Scan for the cell matching the given text and deliver its [x, y] coordinate at center. 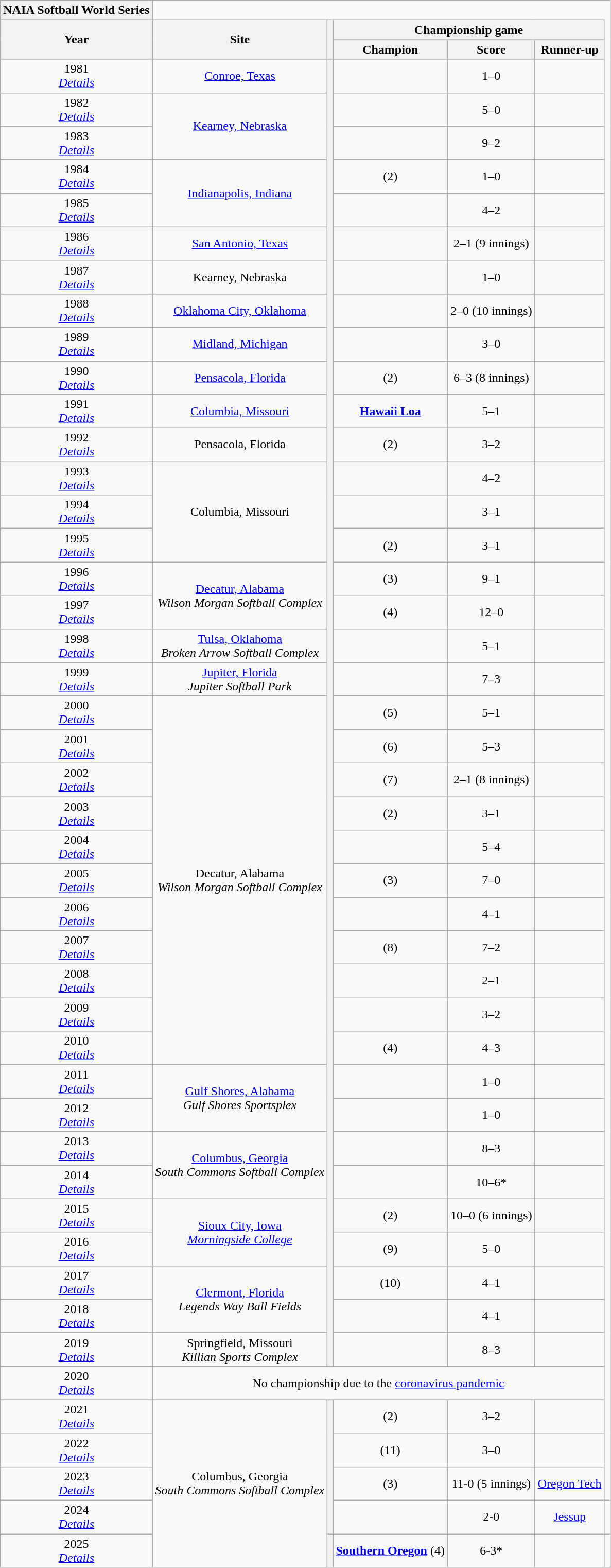
1984Details [76, 176]
1990Details [76, 377]
10–0 (6 innings) [491, 1216]
1982Details [76, 109]
Indianapolis, Indiana [240, 193]
Jessup [569, 1518]
2009Details [76, 1015]
1981Details [76, 76]
2022 Details [76, 1450]
(9) [390, 1249]
1994Details [76, 512]
5–3 [491, 746]
Oklahoma City, Oklahoma [240, 310]
2002Details [76, 780]
2000Details [76, 713]
2019Details [76, 1350]
Southern Oregon (4) [390, 1550]
6–3 (8 innings) [491, 377]
NAIA Softball World Series [76, 10]
9–2 [491, 143]
(8) [390, 948]
2014Details [76, 1182]
(7) [390, 780]
2–1 (9 innings) [491, 243]
2024Details [76, 1518]
San Antonio, Texas [240, 243]
2-0 [491, 1518]
2017Details [76, 1283]
9–1 [491, 579]
2021 Details [76, 1417]
2011Details [76, 1082]
1986Details [76, 243]
2006Details [76, 914]
1998Details [76, 646]
Gulf Shores, AlabamaGulf Shores Sportsplex [240, 1098]
1985Details [76, 210]
2010Details [76, 1048]
1992Details [76, 445]
Championship game [468, 30]
12–0 [491, 612]
Midland, Michigan [240, 344]
Tulsa, OklahomaBroken Arrow Softball Complex [240, 646]
Sioux City, IowaMorningside College [240, 1232]
Year [76, 40]
5–4 [491, 847]
2001Details [76, 746]
(11) [390, 1450]
(10) [390, 1283]
6-3* [491, 1550]
Runner-up [569, 49]
1993Details [76, 478]
Champion [390, 49]
7–3 [491, 679]
2016Details [76, 1249]
1983Details [76, 143]
2004Details [76, 847]
Score [491, 49]
2–1 [491, 981]
Hawaii Loa [390, 411]
1989Details [76, 344]
2012Details [76, 1115]
1999Details [76, 679]
7–2 [491, 948]
Jupiter, FloridaJupiter Softball Park [240, 679]
Springfield, MissouriKillian Sports Complex [240, 1350]
(6) [390, 746]
2003Details [76, 813]
1991Details [76, 411]
2–1 (8 innings) [491, 780]
Oregon Tech [569, 1484]
Site [240, 40]
1987Details [76, 277]
1997Details [76, 612]
4–3 [491, 1048]
No championship due to the coronavirus pandemic [378, 1383]
2008Details [76, 981]
10–6* [491, 1182]
2–0 (10 innings) [491, 310]
2005Details [76, 880]
11-0 (5 innings) [491, 1484]
Conroe, Texas [240, 76]
2015Details [76, 1216]
2018Details [76, 1316]
(5) [390, 713]
Clermont, FloridaLegends Way Ball Fields [240, 1299]
1996Details [76, 579]
2020Details [76, 1383]
2023 Details [76, 1484]
7–0 [491, 880]
2013Details [76, 1149]
2007Details [76, 948]
1995Details [76, 545]
1988Details [76, 310]
2025Details [76, 1550]
